Determine the [x, y] coordinate at the center of the cell enclosing the given text.  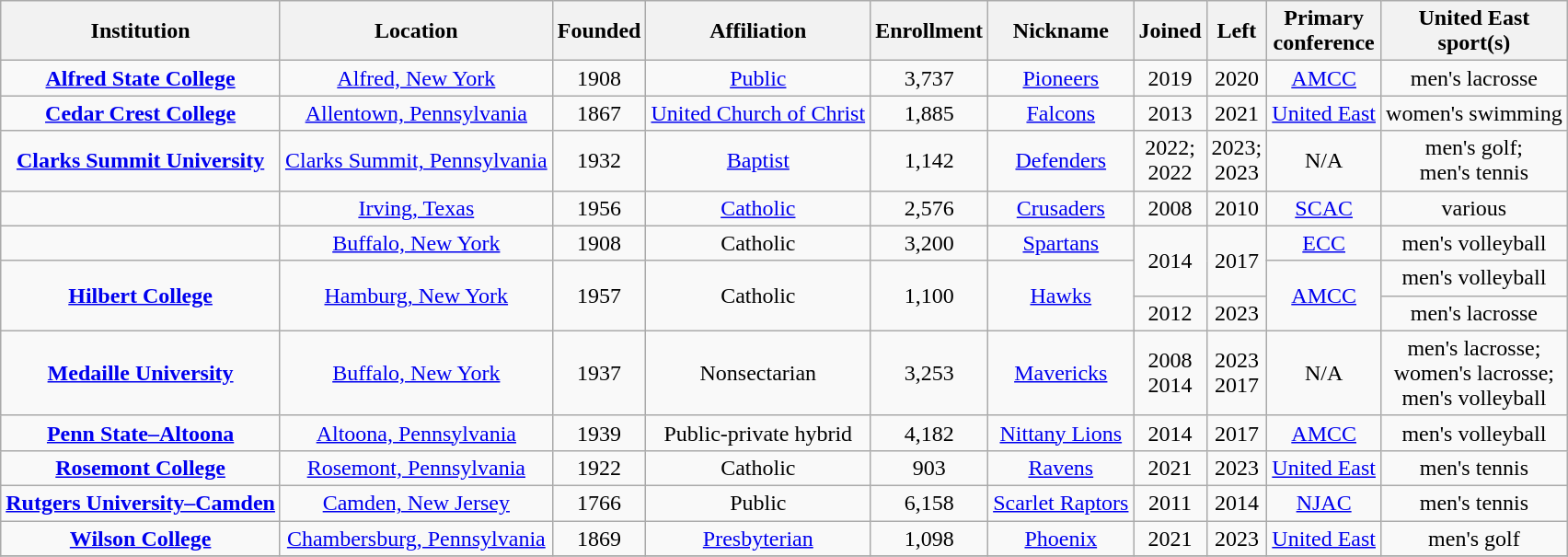
Spartans [1061, 243]
Nickname [1061, 31]
Institution [141, 31]
Baptist [758, 160]
Mavericks [1061, 373]
Clarks Summit, Pennsylvania [416, 160]
2020 [1237, 78]
Founded [599, 31]
2022;2022 [1170, 160]
Alfred State College [141, 78]
Presbyterian [758, 539]
Camden, New Jersey [416, 503]
Irving, Texas [416, 208]
Nittany Lions [1061, 433]
SCAC [1324, 208]
United Eastsport(s) [1474, 31]
2011 [1170, 503]
2012 [1170, 313]
men's golf;men's tennis [1474, 160]
2013 [1170, 113]
ECC [1324, 243]
1932 [599, 160]
1869 [599, 539]
1,098 [929, 539]
United Church of Christ [758, 113]
Primaryconference [1324, 31]
Medaille University [141, 373]
Joined [1170, 31]
3,253 [929, 373]
1957 [599, 296]
Defenders [1061, 160]
Enrollment [929, 31]
Nonsectarian [758, 373]
1939 [599, 433]
Rosemont, Pennsylvania [416, 468]
Hawks [1061, 296]
Rosemont College [141, 468]
1867 [599, 113]
Public-private hybrid [758, 433]
6,158 [929, 503]
Alfred, New York [416, 78]
various [1474, 208]
Location [416, 31]
903 [929, 468]
1766 [599, 503]
Scarlet Raptors [1061, 503]
1922 [599, 468]
2008 [1170, 208]
men's lacrosse;women's lacrosse;men's volleyball [1474, 373]
Chambersburg, Pennsylvania [416, 539]
2010 [1237, 208]
2019 [1170, 78]
Crusaders [1061, 208]
2,576 [929, 208]
women's swimming [1474, 113]
20082014 [1170, 373]
NJAC [1324, 503]
Wilson College [141, 539]
Falcons [1061, 113]
Altoona, Pennsylvania [416, 433]
Affiliation [758, 31]
Hilbert College [141, 296]
1937 [599, 373]
20232017 [1237, 373]
Cedar Crest College [141, 113]
Phoenix [1061, 539]
Ravens [1061, 468]
Penn State–Altoona [141, 433]
Allentown, Pennsylvania [416, 113]
1,142 [929, 160]
4,182 [929, 433]
1,100 [929, 296]
Rutgers University–Camden [141, 503]
1,885 [929, 113]
1956 [599, 208]
men's golf [1474, 539]
3,737 [929, 78]
Hamburg, New York [416, 296]
Pioneers [1061, 78]
2023;2023 [1237, 160]
Left [1237, 31]
3,200 [929, 243]
Clarks Summit University [141, 160]
